Capture the cell that displays the provided text and extract its [x, y] central coordinate. 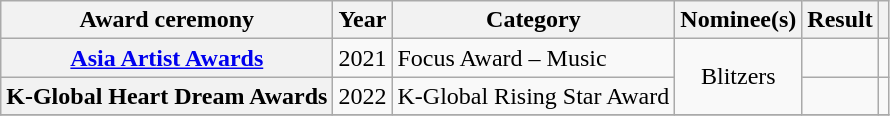
2021 [362, 58]
K-Global Heart Dream Awards [167, 96]
Focus Award – Music [534, 58]
Category [534, 20]
2022 [362, 96]
Result [840, 20]
Award ceremony [167, 20]
Nominee(s) [738, 20]
Asia Artist Awards [167, 58]
Year [362, 20]
Blitzers [738, 77]
K-Global Rising Star Award [534, 96]
